Determine the [x, y] coordinate at the center of the cell enclosing the given text.  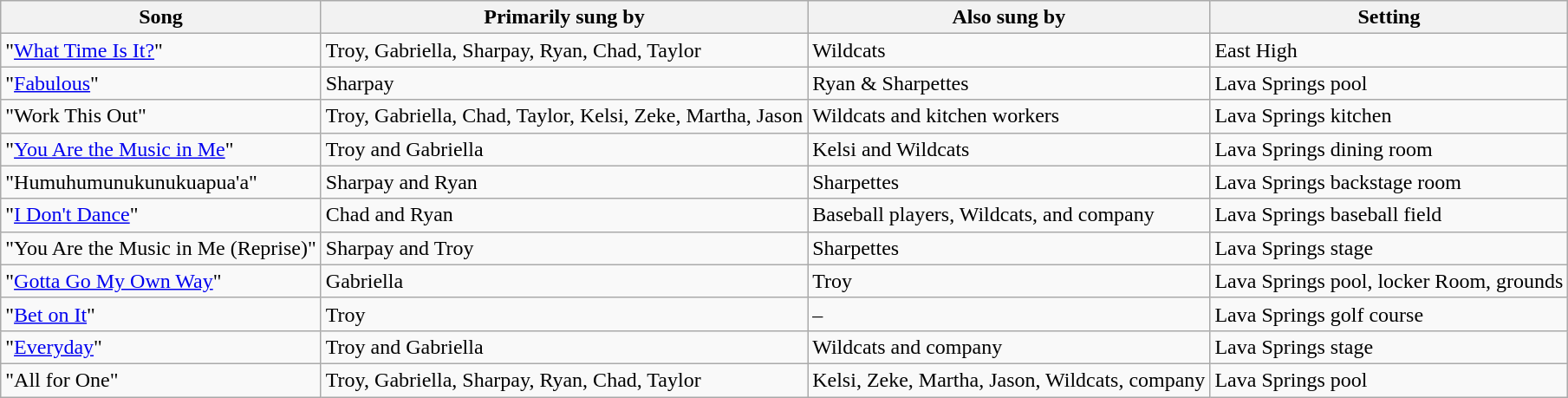
"All for One" [161, 380]
Setting [1389, 17]
Lava Springs dining room [1389, 149]
Kelsi, Zeke, Martha, Jason, Wildcats, company [1009, 380]
Kelsi and Wildcats [1009, 149]
"Work This Out" [161, 116]
Troy, Gabriella, Chad, Taylor, Kelsi, Zeke, Martha, Jason [563, 116]
Lava Springs pool, locker Room, grounds [1389, 281]
Baseball players, Wildcats, and company [1009, 215]
Gabriella [563, 281]
"Bet on It" [161, 314]
Sharpay [563, 83]
"You Are the Music in Me" [161, 149]
Primarily sung by [563, 17]
Wildcats [1009, 50]
"Gotta Go My Own Way" [161, 281]
"What Time Is It?" [161, 50]
Wildcats and company [1009, 347]
Wildcats and kitchen workers [1009, 116]
Chad and Ryan [563, 215]
Lava Springs kitchen [1389, 116]
Sharpay and Ryan [563, 182]
Ryan & Sharpettes [1009, 83]
"You Are the Music in Me (Reprise)" [161, 248]
Song [161, 17]
"Humuhumunukunukuapua'a" [161, 182]
"I Don't Dance" [161, 215]
Sharpay and Troy [563, 248]
"Fabulous" [161, 83]
"Everyday" [161, 347]
Lava Springs golf course [1389, 314]
Also sung by [1009, 17]
Lava Springs baseball field [1389, 215]
East High [1389, 50]
Lava Springs backstage room [1389, 182]
– [1009, 314]
